Locate the cell with the specified text and output its [x, y] center coordinate. 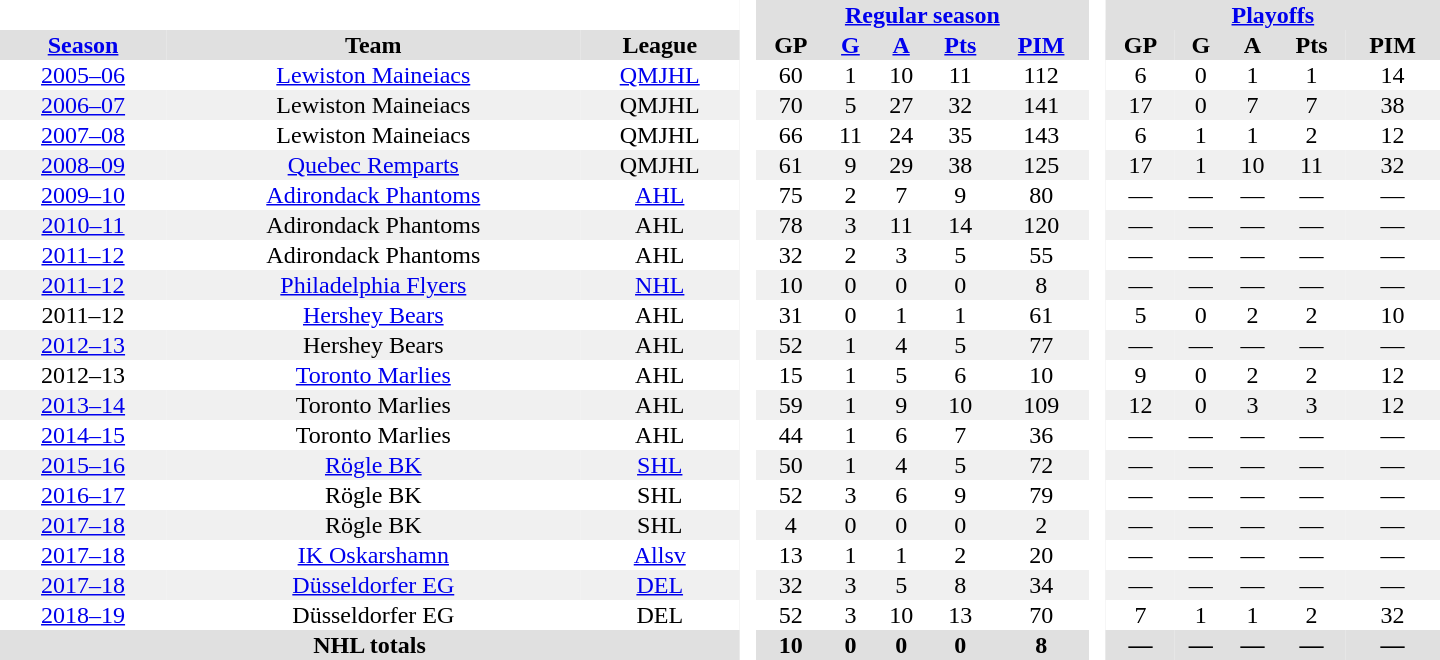
112 [1042, 75]
2009–10 [83, 195]
2014–15 [83, 435]
78 [790, 225]
44 [790, 435]
72 [1042, 465]
80 [1042, 195]
2018–19 [83, 615]
Allsv [660, 555]
27 [901, 105]
34 [1042, 585]
66 [790, 135]
2006–07 [83, 105]
Regular season [922, 15]
143 [1042, 135]
2007–08 [83, 135]
29 [901, 165]
109 [1042, 405]
NHL [660, 285]
31 [790, 315]
2015–16 [83, 465]
Team [373, 45]
35 [960, 135]
Season [83, 45]
79 [1042, 495]
141 [1042, 105]
20 [1042, 555]
2005–06 [83, 75]
24 [901, 135]
2013–14 [83, 405]
2008–09 [83, 165]
IK Oskarshamn [373, 555]
125 [1042, 165]
120 [1042, 225]
15 [790, 375]
36 [1042, 435]
2010–11 [83, 225]
55 [1042, 255]
77 [1042, 345]
59 [790, 405]
Philadelphia Flyers [373, 285]
Playoffs [1273, 15]
2016–17 [83, 495]
75 [790, 195]
60 [790, 75]
50 [790, 465]
NHL totals [370, 645]
League [660, 45]
Quebec Remparts [373, 165]
